Locate the cell with the specified text and output its [x, y] center coordinate. 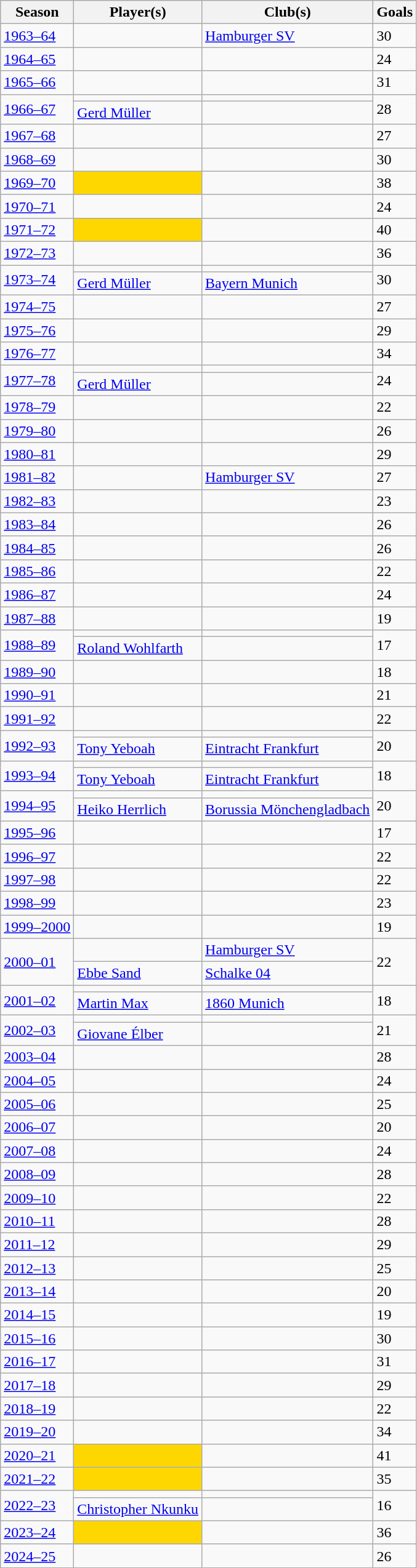
2005–06 [37, 1104]
1976–77 [37, 354]
1977–78 [37, 380]
Ebbe Sand [138, 974]
2019–20 [37, 1432]
38 [395, 183]
1987–88 [37, 618]
2023–24 [37, 1532]
1990–91 [37, 695]
1989–90 [37, 672]
2017–18 [37, 1385]
1965–66 [37, 82]
2009–10 [37, 1198]
Christopher Nkunku [138, 1509]
1973–74 [37, 279]
2007–08 [37, 1151]
1974–75 [37, 307]
2022–23 [37, 1505]
1982–83 [37, 501]
1978–79 [37, 407]
Roland Wohlfarth [138, 649]
1971–72 [37, 230]
1860 Munich [288, 1004]
2013–14 [37, 1292]
2024–25 [37, 1556]
1979–80 [37, 431]
Club(s) [288, 12]
1966–67 [37, 110]
1970–71 [37, 206]
2006–07 [37, 1127]
2018–19 [37, 1409]
2014–15 [37, 1315]
1996–97 [37, 856]
1992–93 [37, 746]
1988–89 [37, 645]
2021–22 [37, 1479]
Giovane Élber [138, 1034]
1994–95 [37, 806]
2003–04 [37, 1057]
16 [395, 1505]
1964–65 [37, 59]
Borussia Mönchengladbach [288, 809]
1969–70 [37, 183]
1984–85 [37, 548]
41 [395, 1455]
1967–68 [37, 136]
Season [37, 12]
1999–2000 [37, 926]
35 [395, 1479]
1980–81 [37, 454]
1993–94 [37, 775]
2016–17 [37, 1362]
Goals [395, 12]
1963–64 [37, 36]
Player(s) [138, 12]
40 [395, 230]
1997–98 [37, 879]
1972–73 [37, 253]
1981–82 [37, 478]
2015–16 [37, 1338]
2020–21 [37, 1455]
2010–11 [37, 1221]
1975–76 [37, 330]
2000–01 [37, 962]
1983–84 [37, 524]
1986–87 [37, 594]
2001–02 [37, 1001]
Schalke 04 [288, 974]
1991–92 [37, 719]
1985–86 [37, 571]
2008–09 [37, 1174]
Martin Max [138, 1004]
1968–69 [37, 159]
1998–99 [37, 903]
Bayern Munich [288, 284]
1995–96 [37, 833]
Heiko Herrlich [138, 809]
2004–05 [37, 1081]
2012–13 [37, 1268]
2011–12 [37, 1244]
2002–03 [37, 1030]
